Capture the cell that displays the provided text and extract its (x, y) central coordinate. 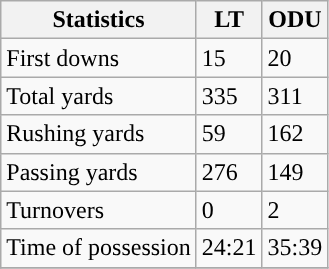
0 (229, 210)
35:39 (295, 248)
LT (229, 20)
Total yards (99, 96)
162 (295, 134)
2 (295, 210)
Turnovers (99, 210)
First downs (99, 58)
20 (295, 58)
Statistics (99, 20)
311 (295, 96)
15 (229, 58)
59 (229, 134)
Rushing yards (99, 134)
ODU (295, 20)
Passing yards (99, 172)
24:21 (229, 248)
Time of possession (99, 248)
276 (229, 172)
335 (229, 96)
149 (295, 172)
